Search for the cell housing the specified text and yield its (X, Y) center coordinate. 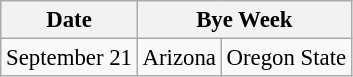
Bye Week (244, 20)
September 21 (69, 58)
Oregon State (286, 58)
Date (69, 20)
Arizona (179, 58)
